Scan for the cell matching the given text and deliver its (X, Y) coordinate at center. 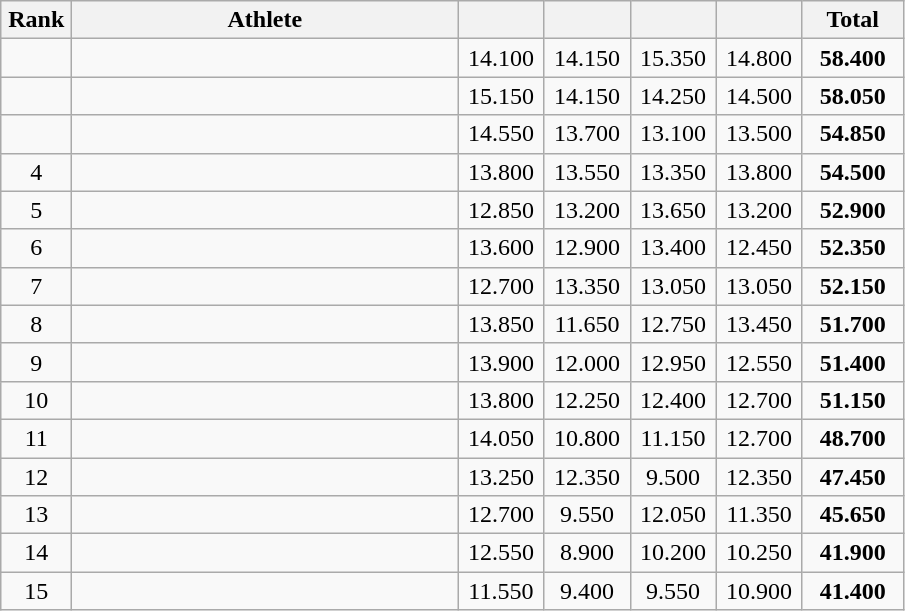
15.350 (673, 58)
13.250 (501, 477)
47.450 (852, 477)
15.150 (501, 96)
52.350 (852, 248)
13.550 (587, 172)
12.400 (673, 400)
54.500 (852, 172)
14.500 (759, 96)
12.450 (759, 248)
13.900 (501, 362)
41.900 (852, 553)
7 (36, 286)
13 (36, 515)
14.800 (759, 58)
13.500 (759, 134)
11.350 (759, 515)
12 (36, 477)
Athlete (265, 20)
14.250 (673, 96)
12.750 (673, 324)
9.500 (673, 477)
13.100 (673, 134)
12.900 (587, 248)
10.200 (673, 553)
9 (36, 362)
6 (36, 248)
13.700 (587, 134)
14.550 (501, 134)
8 (36, 324)
51.400 (852, 362)
Rank (36, 20)
12.000 (587, 362)
11.550 (501, 591)
10.250 (759, 553)
51.150 (852, 400)
11.150 (673, 438)
12.050 (673, 515)
12.850 (501, 210)
48.700 (852, 438)
58.400 (852, 58)
15 (36, 591)
13.450 (759, 324)
13.600 (501, 248)
5 (36, 210)
13.400 (673, 248)
14.100 (501, 58)
4 (36, 172)
58.050 (852, 96)
10.800 (587, 438)
45.650 (852, 515)
10.900 (759, 591)
14 (36, 553)
51.700 (852, 324)
11 (36, 438)
12.950 (673, 362)
8.900 (587, 553)
54.850 (852, 134)
41.400 (852, 591)
9.400 (587, 591)
13.850 (501, 324)
14.050 (501, 438)
13.650 (673, 210)
11.650 (587, 324)
52.150 (852, 286)
12.250 (587, 400)
10 (36, 400)
Total (852, 20)
52.900 (852, 210)
